Return (X, Y) of the center of cell containing provided text 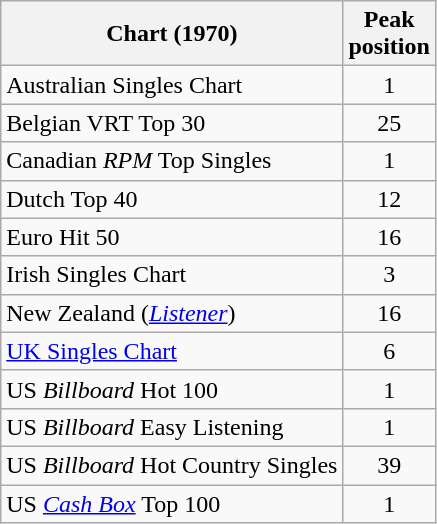
US Billboard Easy Listening (172, 427)
Irish Singles Chart (172, 275)
Australian Singles Chart (172, 85)
UK Singles Chart (172, 351)
6 (389, 351)
US Billboard Hot 100 (172, 389)
12 (389, 199)
Chart (1970) (172, 34)
25 (389, 123)
Belgian VRT Top 30 (172, 123)
US Cash Box Top 100 (172, 503)
3 (389, 275)
Euro Hit 50 (172, 237)
New Zealand (Listener) (172, 313)
Dutch Top 40 (172, 199)
US Billboard Hot Country Singles (172, 465)
Peakposition (389, 34)
39 (389, 465)
Canadian RPM Top Singles (172, 161)
